Scan for the cell matching the given text and deliver its (X, Y) coordinate at center. 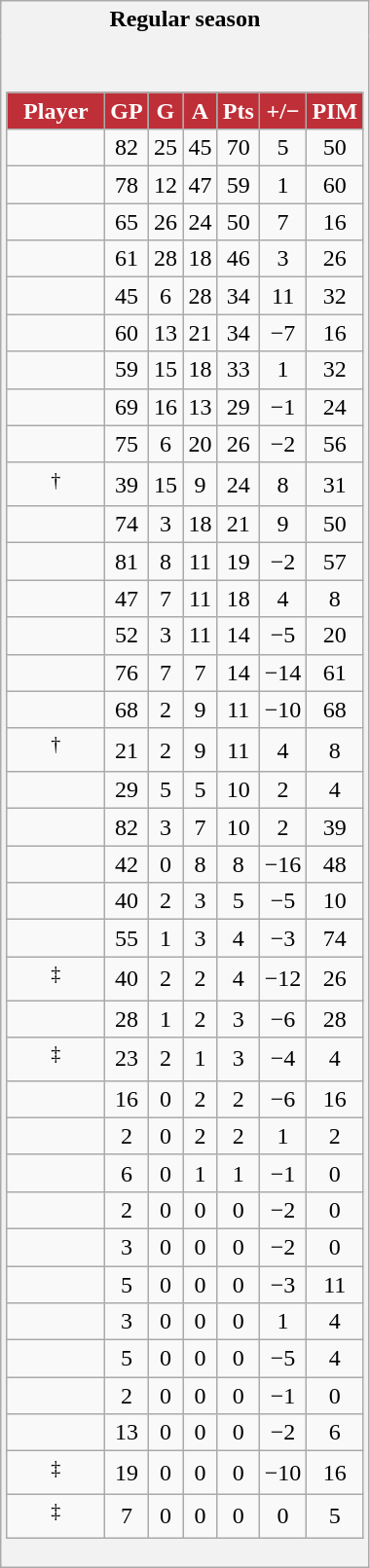
+/− (282, 111)
55 (127, 938)
GP (127, 111)
−4 (282, 1059)
56 (335, 444)
Player (56, 111)
57 (335, 562)
25 (166, 148)
PIM (335, 111)
Pts (238, 111)
75 (127, 444)
70 (238, 148)
78 (127, 185)
33 (238, 370)
52 (127, 636)
69 (127, 407)
−14 (282, 673)
81 (127, 562)
−7 (282, 333)
Regular season (185, 19)
76 (127, 673)
31 (335, 485)
23 (127, 1059)
−12 (282, 979)
−16 (282, 864)
12 (166, 185)
48 (335, 864)
46 (238, 259)
A (201, 111)
65 (127, 222)
G (166, 111)
42 (127, 864)
